From the cell containing the given text, extract its center point as [x, y] coordinate. 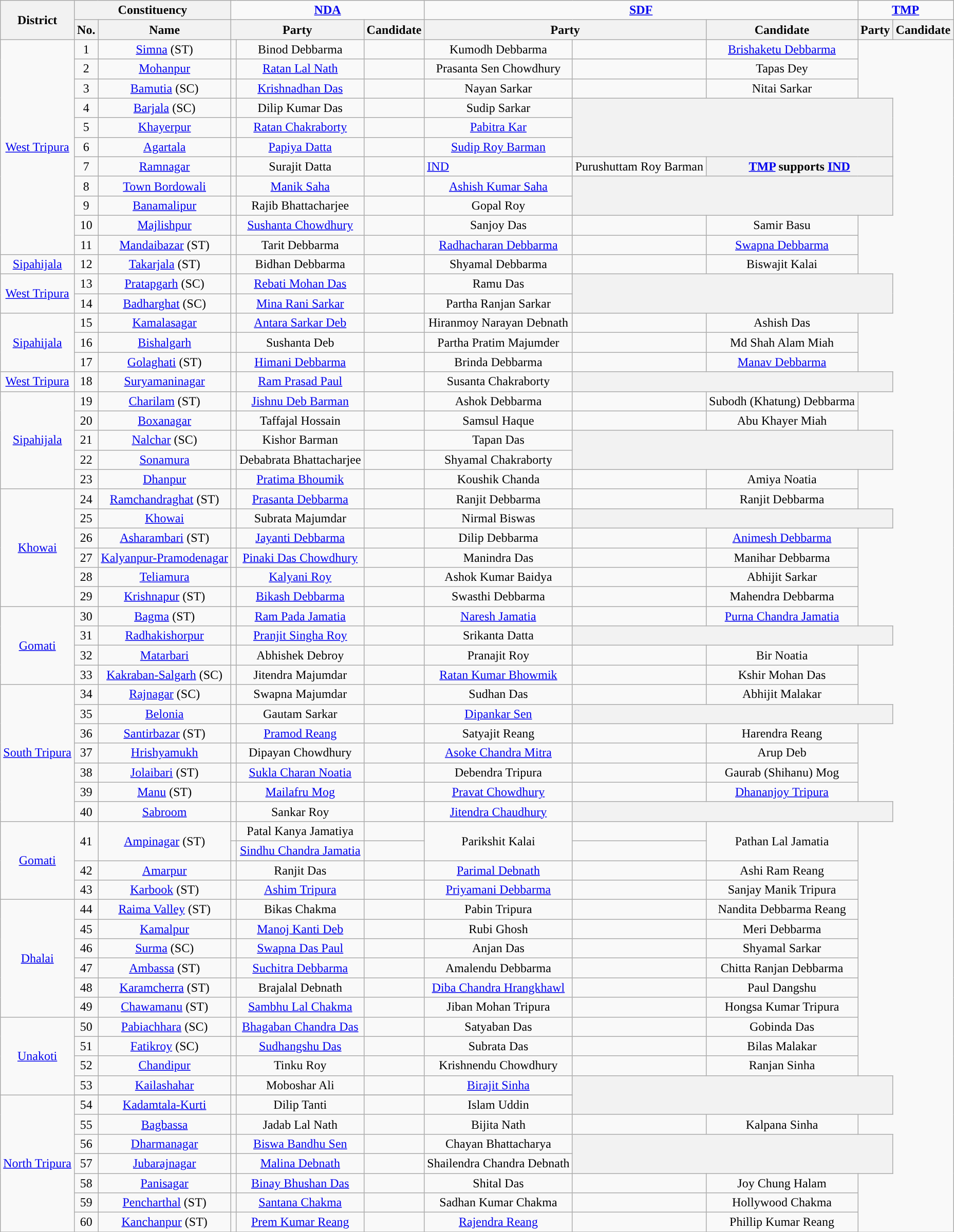
Santirbazar (ST) [164, 733]
Prasanta Debbarma [300, 499]
Agartala [164, 147]
Ranjit Das [300, 870]
Subodh (Khatung) Debbarma [782, 401]
Bidhan Debbarma [300, 264]
Bishalgarh [164, 343]
Joy Chung Halam [782, 1183]
7 [86, 166]
Jitendra Chaudhury [498, 811]
Hongsa Kumar Tripura [782, 1007]
44 [86, 909]
Md Shah Alam Miah [782, 343]
32 [86, 655]
Amiya Noatia [782, 479]
9 [86, 205]
4 [86, 108]
Fatikroy (SC) [164, 1046]
Rajnagar (SC) [164, 694]
Swasthi Debbarma [498, 597]
Jubarajnagar [164, 1163]
43 [86, 890]
Kailashahar [164, 1085]
Ratan Chakraborty [300, 127]
25 [86, 518]
Golaghati (ST) [164, 362]
Bikash Debbarma [300, 597]
Nalchar (SC) [164, 440]
Anjan Das [498, 949]
Harendra Reang [782, 733]
Parikshit Kalai [498, 841]
No. [86, 30]
22 [86, 460]
34 [86, 694]
Brinda Debbarma [498, 362]
Ranjan Sinha [782, 1066]
Manihar Debbarma [782, 557]
18 [86, 382]
SDF [641, 10]
Hrishyamukh [164, 753]
Kanchanpur (ST) [164, 1222]
Dilip Debbarma [498, 538]
Nirmal Biswas [498, 518]
Dhananjoy Tripura [782, 792]
Debabrata Bhattacharjee [300, 460]
5 [86, 127]
Swapna Das Paul [300, 949]
IND [498, 166]
Hollywood Chakma [782, 1203]
Jishnu Deb Barman [300, 401]
Sudhangshu Das [300, 1046]
Sabroom [164, 811]
Parimal Debnath [498, 870]
Dipankar Sen [498, 714]
Manindra Das [498, 557]
Bijita Nath [498, 1124]
Kadamtala-Kurti [164, 1105]
15 [86, 323]
Raima Valley (ST) [164, 909]
57 [86, 1163]
Kalyani Roy [300, 577]
51 [86, 1046]
Ramnagar [164, 166]
13 [86, 284]
Dharmanagar [164, 1144]
Bagma (ST) [164, 616]
Nandita Debbarma Reang [782, 909]
Nitai Sarkar [782, 88]
Sambhu Lal Chakma [300, 1007]
Sudip Roy Barman [498, 147]
Sindhu Chandra Jamatia [300, 850]
NDA [327, 10]
Papiya Datta [300, 147]
Krishnendu Chowdhury [498, 1066]
Islam Uddin [498, 1105]
12 [86, 264]
Shyamal Chakraborty [498, 460]
Bhagaban Chandra Das [300, 1027]
Jitendra Majumdar [300, 675]
Bir Noatia [782, 655]
Jiban Mohan Tripura [498, 1007]
Bikas Chakma [300, 909]
Surajit Datta [300, 166]
Pabin Tripura [498, 909]
2 [86, 69]
Ram Pada Jamatia [300, 616]
Takarjala (ST) [164, 264]
26 [86, 538]
Ashok Kumar Baidya [498, 577]
Ashok Debbarma [498, 401]
Kalyanpur-Pramodenagar [164, 557]
Mandaibazar (ST) [164, 245]
60 [86, 1222]
Kamalasagar [164, 323]
Amarpur [164, 870]
46 [86, 949]
Asharambari (ST) [164, 538]
Bamutia (SC) [164, 88]
Purna Chandra Jamatia [782, 616]
Gautam Sarkar [300, 714]
Pravat Chowdhury [498, 792]
56 [86, 1144]
3 [86, 88]
Abhijit Malakar [782, 694]
Susanta Chakraborty [498, 382]
Belonia [164, 714]
Shailendra Chandra Debnath [498, 1163]
Karamcherra (ST) [164, 988]
Pranjit Singha Roy [300, 636]
Name [164, 30]
30 [86, 616]
Phillip Kumar Reang [782, 1222]
Partha Pratim Majumder [498, 343]
Kamalpur [164, 929]
Taffajal Hossain [300, 421]
Surma (SC) [164, 949]
Charilam (ST) [164, 401]
Ashi Ram Reang [782, 870]
Priyamani Debbarma [498, 890]
21 [86, 440]
Chandipur [164, 1066]
59 [86, 1203]
Simna (ST) [164, 49]
Biswa Bandhu Sen [300, 1144]
Binay Bhushan Das [300, 1183]
39 [86, 792]
Gobinda Das [782, 1027]
Sudhan Das [498, 694]
Satyaban Das [498, 1027]
Animesh Debbarma [782, 538]
11 [86, 245]
Sankar Roy [300, 811]
Patal Kanya Jamatiya [300, 831]
27 [86, 557]
Brishaketu Debbarma [782, 49]
16 [86, 343]
Tarit Debbarma [300, 245]
42 [86, 870]
Bilas Malakar [782, 1046]
Tapas Dey [782, 69]
Abu Khayer Miah [782, 421]
Pramod Reang [300, 733]
Shyamal Sarkar [782, 949]
Prasanta Sen Chowdhury [498, 69]
Nayan Sarkar [498, 88]
Birajit Sinha [498, 1085]
Barjala (SC) [164, 108]
Hiranmoy Narayan Debnath [498, 323]
Amalendu Debbarma [498, 968]
Sushanta Deb [300, 343]
Partha Ranjan Sarkar [498, 304]
Santana Chakma [300, 1203]
Pratima Bhoumik [300, 479]
Satyajit Reang [498, 733]
Majlishpur [164, 225]
Unakoti [38, 1056]
Kumodh Debbarma [498, 49]
Dhalai [38, 958]
Banamalipur [164, 205]
Ratan Lal Nath [300, 69]
Karbook (ST) [164, 890]
Matarbari [164, 655]
54 [86, 1105]
Asoke Chandra Mitra [498, 753]
Mahendra Debbarma [782, 597]
Boxanagar [164, 421]
Jayanti Debbarma [300, 538]
Bagbassa [164, 1124]
Sadhan Kumar Chakma [498, 1203]
Ambassa (ST) [164, 968]
Swapna Majumdar [300, 694]
Ram Prasad Paul [300, 382]
Krishnadhan Das [300, 88]
52 [86, 1066]
48 [86, 988]
Pinaki Das Chowdhury [300, 557]
Radhakishorpur [164, 636]
Teliamura [164, 577]
Chayan Bhattacharya [498, 1144]
Dhanpur [164, 479]
Samsul Haque [498, 421]
Khayerpur [164, 127]
50 [86, 1027]
Mina Rani Sarkar [300, 304]
Dilip Tanti [300, 1105]
South Tripura [38, 753]
Dipayan Chowdhury [300, 753]
Arup Deb [782, 753]
Manav Debbarma [782, 362]
Koushik Chanda [498, 479]
Badharghat (SC) [164, 304]
10 [86, 225]
37 [86, 753]
Abhishek Debroy [300, 655]
Sonamura [164, 460]
Tinku Roy [300, 1066]
45 [86, 929]
Ashim Tripura [300, 890]
Ratan Kumar Bhowmik [498, 675]
Abhijit Sarkar [782, 577]
Antara Sarkar Deb [300, 323]
Ramu Das [498, 284]
55 [86, 1124]
Suryamaninagar [164, 382]
Debendra Tripura [498, 772]
Rebati Mohan Das [300, 284]
Manik Saha [300, 186]
31 [86, 636]
6 [86, 147]
Rubi Ghosh [498, 929]
19 [86, 401]
Himani Debbarma [300, 362]
Manu (ST) [164, 792]
Malina Debnath [300, 1163]
17 [86, 362]
Kakraban-Salgarh (SC) [164, 675]
Sudip Sarkar [498, 108]
53 [86, 1085]
Mailafru Mog [300, 792]
Mohanpur [164, 69]
Srikanta Datta [498, 636]
Shyamal Debbarma [498, 264]
Pranajit Roy [498, 655]
North Tripura [38, 1163]
Pencharthal (ST) [164, 1203]
33 [86, 675]
Ampinagar (ST) [164, 841]
35 [86, 714]
Kshir Mohan Das [782, 675]
Jadab Lal Nath [300, 1124]
Paul Dangshu [782, 988]
Suchitra Debbarma [300, 968]
8 [86, 186]
Naresh Jamatia [498, 616]
24 [86, 499]
Rajendra Reang [498, 1222]
38 [86, 772]
TMP [906, 10]
Jolaibari (ST) [164, 772]
36 [86, 733]
40 [86, 811]
Samir Basu [782, 225]
Sukla Charan Noatia [300, 772]
Pabiachhara (SC) [164, 1027]
Radhacharan Debbarma [498, 245]
Brajalal Debnath [300, 988]
Kishor Barman [300, 440]
Subrata Majumdar [300, 518]
14 [86, 304]
28 [86, 577]
29 [86, 597]
Krishnapur (ST) [164, 597]
Shital Das [498, 1183]
Gaurab (Shihanu) Mog [782, 772]
TMP supports IND [799, 166]
Ashish Das [782, 323]
Manoj Kanti Deb [300, 929]
Biswajit Kalai [782, 264]
Town Bordowali [164, 186]
Rajib Bhattacharjee [300, 205]
Moboshar Ali [300, 1085]
23 [86, 479]
District [38, 20]
Gopal Roy [498, 205]
Meri Debbarma [782, 929]
Pratapgarh (SC) [164, 284]
Ashish Kumar Saha [498, 186]
1 [86, 49]
49 [86, 1007]
Tapan Das [498, 440]
Panisagar [164, 1183]
Binod Debbarma [300, 49]
20 [86, 421]
Chitta Ranjan Debbarma [782, 968]
Subrata Das [498, 1046]
Pathan Lal Jamatia [782, 841]
Diba Chandra Hrangkhawl [498, 988]
Sushanta Chowdhury [300, 225]
Kalpana Sinha [782, 1124]
Sanjoy Das [498, 225]
Sanjay Manik Tripura [782, 890]
Prem Kumar Reang [300, 1222]
Purushuttam Roy Barman [639, 166]
41 [86, 841]
Dilip Kumar Das [300, 108]
Pabitra Kar [498, 127]
Chawamanu (ST) [164, 1007]
Constituency [153, 10]
Ramchandraghat (ST) [164, 499]
Swapna Debbarma [782, 245]
47 [86, 968]
58 [86, 1183]
